Determine the [x, y] coordinate at the center of the cell enclosing the given text.  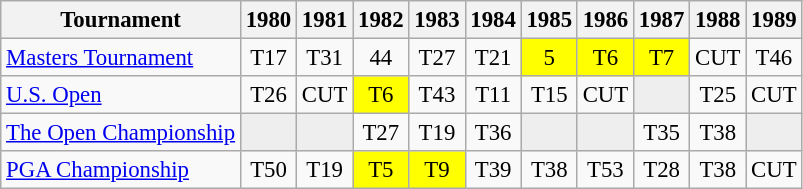
1986 [605, 20]
44 [381, 58]
1987 [661, 20]
T35 [661, 133]
1980 [268, 20]
T26 [268, 95]
1988 [718, 20]
1981 [325, 20]
T9 [437, 170]
T28 [661, 170]
U.S. Open [121, 95]
T31 [325, 58]
T39 [493, 170]
T43 [437, 95]
PGA Championship [121, 170]
T5 [381, 170]
5 [549, 58]
T36 [493, 133]
1982 [381, 20]
T21 [493, 58]
T25 [718, 95]
The Open Championship [121, 133]
T15 [549, 95]
T46 [774, 58]
T7 [661, 58]
1989 [774, 20]
T11 [493, 95]
T50 [268, 170]
T17 [268, 58]
Masters Tournament [121, 58]
T53 [605, 170]
1984 [493, 20]
1985 [549, 20]
Tournament [121, 20]
1983 [437, 20]
